Search for the cell housing the specified text and yield its [X, Y] center coordinate. 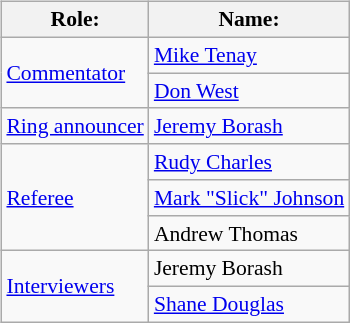
Mike Tenay [249, 55]
Commentator [74, 72]
Rudy Charles [249, 162]
Interviewers [74, 286]
Shane Douglas [249, 305]
Name: [249, 20]
Andrew Thomas [249, 233]
Don West [249, 91]
Ring announcer [74, 126]
Referee [74, 198]
Role: [74, 20]
Mark "Slick" Johnson [249, 198]
